Return [x, y] of the center of cell containing provided text 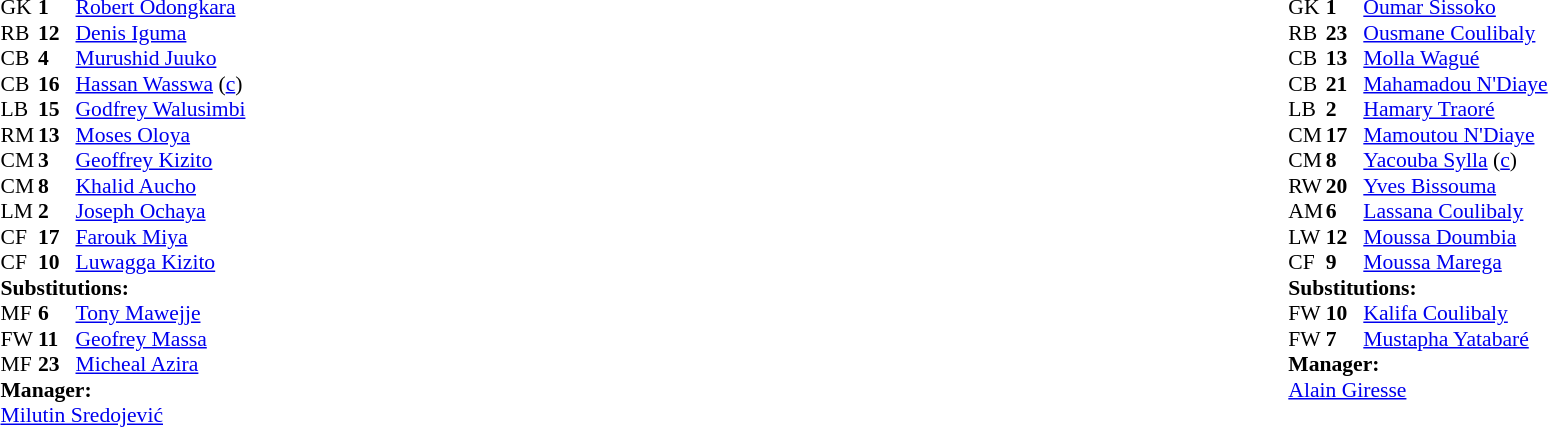
Murushid Juuko [161, 59]
Mahamadou N'Diaye [1455, 84]
Moussa Doumbia [1455, 237]
11 [57, 339]
Micheal Azira [161, 365]
21 [1345, 84]
Molla Wagué [1455, 59]
Hamary Traoré [1455, 109]
LM [19, 211]
Alain Giresse [1418, 390]
16 [57, 84]
4 [57, 59]
LW [1307, 237]
3 [57, 161]
Yacouba Sylla (c) [1455, 161]
Kalifa Coulibaly [1455, 313]
RM [19, 135]
RW [1307, 186]
Moses Oloya [161, 135]
Luwagga Kizito [161, 263]
Mustapha Yatabaré [1455, 339]
Mamoutou N'Diaye [1455, 135]
7 [1345, 339]
Denis Iguma [161, 33]
Hassan Wasswa (c) [161, 84]
20 [1345, 186]
Ousmane Coulibaly [1455, 33]
Geoffrey Kizito [161, 161]
AM [1307, 211]
15 [57, 109]
Farouk Miya [161, 237]
Geofrey Massa [161, 339]
Godfrey Walusimbi [161, 109]
Lassana Coulibaly [1455, 211]
Joseph Ochaya [161, 211]
Moussa Marega [1455, 263]
9 [1345, 263]
Yves Bissouma [1455, 186]
Tony Mawejje [161, 313]
Khalid Aucho [161, 186]
